Find where the given text appears and provide that cell's center as [x, y] coordinate. 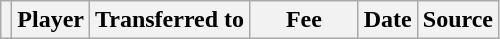
Fee [304, 20]
Source [458, 20]
Date [388, 20]
Transferred to [170, 20]
Player [51, 20]
